Detect which cell encompasses the target text, then output its [x, y] center coordinate. 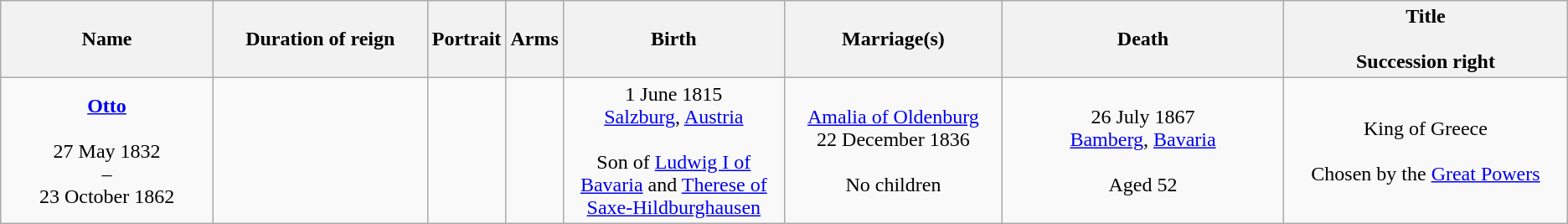
Amalia of Oldenburg22 December 1836No children [893, 151]
TitleSuccession right [1426, 39]
Name [107, 39]
Death [1142, 39]
Portrait [467, 39]
King of GreeceChosen by the Great Powers [1426, 151]
Otto27 May 1832–23 October 1862 [107, 151]
Birth [673, 39]
26 July 1867Bamberg, BavariaAged 52 [1142, 151]
Marriage(s) [893, 39]
Duration of reign [320, 39]
1 June 1815Salzburg, AustriaSon of Ludwig I of Bavaria and Therese of Saxe-Hildburghausen [673, 151]
Arms [534, 39]
